Determine the [X, Y] coordinate at the center of the cell enclosing the given text.  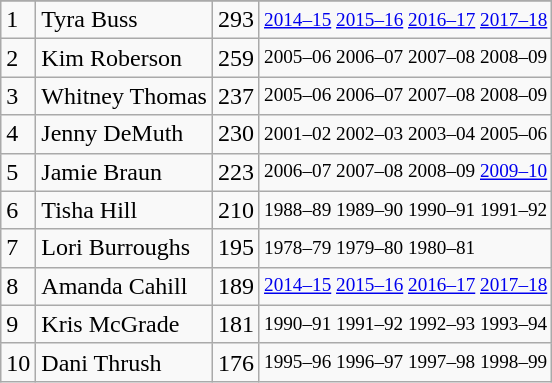
Tisha Hill [124, 210]
6 [18, 210]
1995–96 1996–97 1997–98 1998–99 [405, 362]
3 [18, 96]
189 [236, 286]
210 [236, 210]
181 [236, 324]
Kim Roberson [124, 58]
1 [18, 20]
10 [18, 362]
Whitney Thomas [124, 96]
223 [236, 172]
8 [18, 286]
7 [18, 248]
5 [18, 172]
293 [236, 20]
230 [236, 134]
Kris McGrade [124, 324]
Jenny DeMuth [124, 134]
2 [18, 58]
176 [236, 362]
237 [236, 96]
2006–07 2007–08 2008–09 2009–10 [405, 172]
Jamie Braun [124, 172]
259 [236, 58]
Amanda Cahill [124, 286]
Lori Burroughs [124, 248]
1990–91 1991–92 1992–93 1993–94 [405, 324]
1988–89 1989–90 1990–91 1991–92 [405, 210]
Tyra Buss [124, 20]
195 [236, 248]
1978–79 1979–80 1980–81 [405, 248]
4 [18, 134]
2001–02 2002–03 2003–04 2005–06 [405, 134]
9 [18, 324]
Dani Thrush [124, 362]
